Pinpoint the cell where the given text exists, returning its [X, Y] midpoint coordinate. 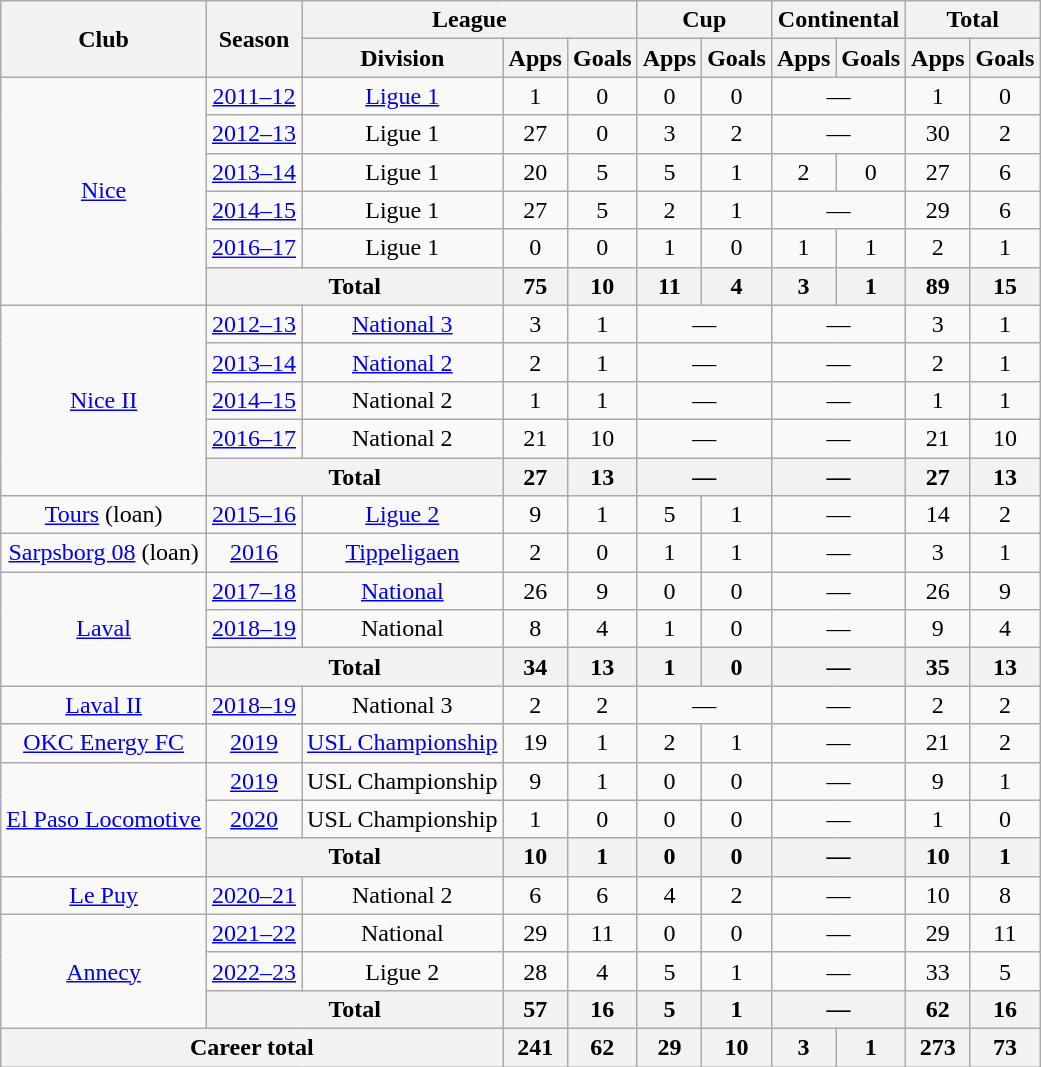
Club [104, 39]
Career total [252, 1047]
57 [535, 1009]
Tippeligaen [403, 553]
15 [1005, 286]
Division [403, 58]
2020 [254, 819]
2022–23 [254, 971]
2017–18 [254, 591]
Cup [704, 20]
Annecy [104, 971]
89 [938, 286]
2020–21 [254, 895]
34 [535, 667]
Sarpsborg 08 (loan) [104, 553]
2021–22 [254, 933]
Nice II [104, 400]
El Paso Locomotive [104, 819]
35 [938, 667]
20 [535, 172]
Laval II [104, 705]
Continental [838, 20]
2011–12 [254, 96]
19 [535, 743]
League [470, 20]
28 [535, 971]
2016 [254, 553]
Nice [104, 191]
241 [535, 1047]
Laval [104, 629]
2015–16 [254, 515]
Tours (loan) [104, 515]
30 [938, 134]
OKC Energy FC [104, 743]
73 [1005, 1047]
75 [535, 286]
33 [938, 971]
Season [254, 39]
Le Puy [104, 895]
273 [938, 1047]
14 [938, 515]
